Return [x, y] of the center of cell containing provided text 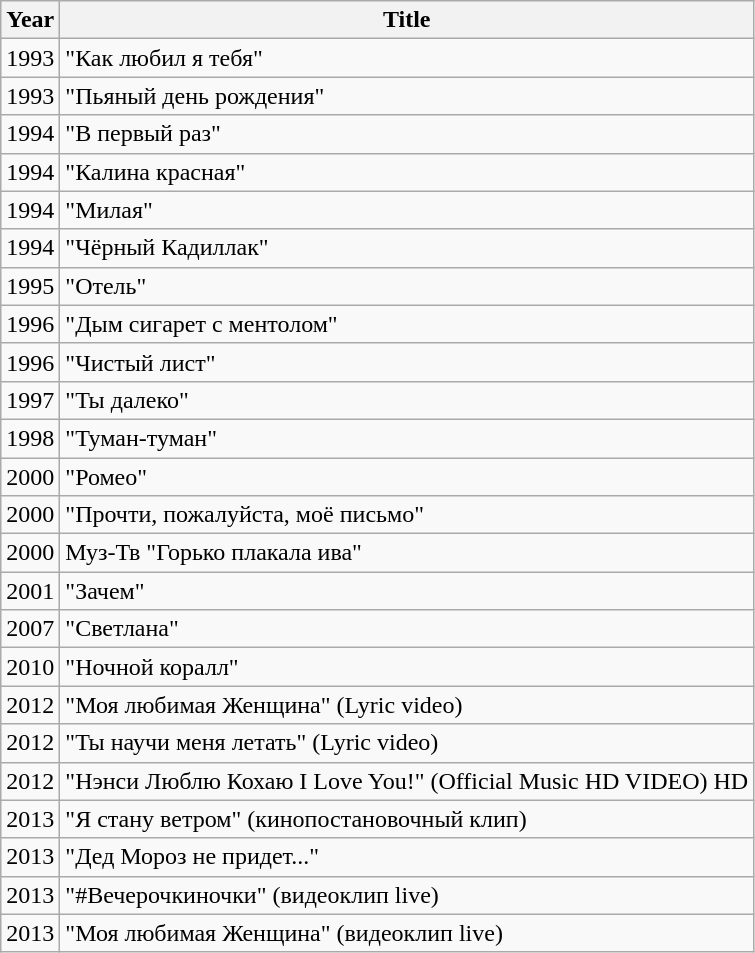
"Светлана" [407, 629]
1995 [30, 286]
"В первый раз" [407, 134]
"Чистый лист" [407, 362]
"Я стану ветром" (кинопостановочный клип) [407, 819]
"Ты научи меня летать" (Lyric video) [407, 743]
1998 [30, 438]
"Зачем" [407, 591]
"Отель" [407, 286]
"Ты далеко" [407, 400]
2007 [30, 629]
"Прочти, пожалуйста, моё письмо" [407, 515]
"Дым сигарет с ментолом" [407, 324]
1997 [30, 400]
"Калина красная" [407, 172]
"Дед Мороз не придет..." [407, 857]
"Туман-туман" [407, 438]
2010 [30, 667]
"Моя любимая Женщина" (видеоклип live) [407, 933]
"Милая" [407, 210]
"Ночной коралл" [407, 667]
"Чёрный Кадиллак" [407, 248]
"Нэнси Люблю Кохаю I Love You!" (Official Music HD VIDEO) HD [407, 781]
"Моя любимая Женщина" (Lyric video) [407, 705]
2001 [30, 591]
Year [30, 20]
"Ромео" [407, 477]
"#Вечерочкиночки" (видеоклип live) [407, 895]
Муз-Тв "Горько плакала ива" [407, 553]
"Как любил я тебя" [407, 58]
"Пьяный день рождения" [407, 96]
Title [407, 20]
